Capture the cell that displays the provided text and extract its (x, y) central coordinate. 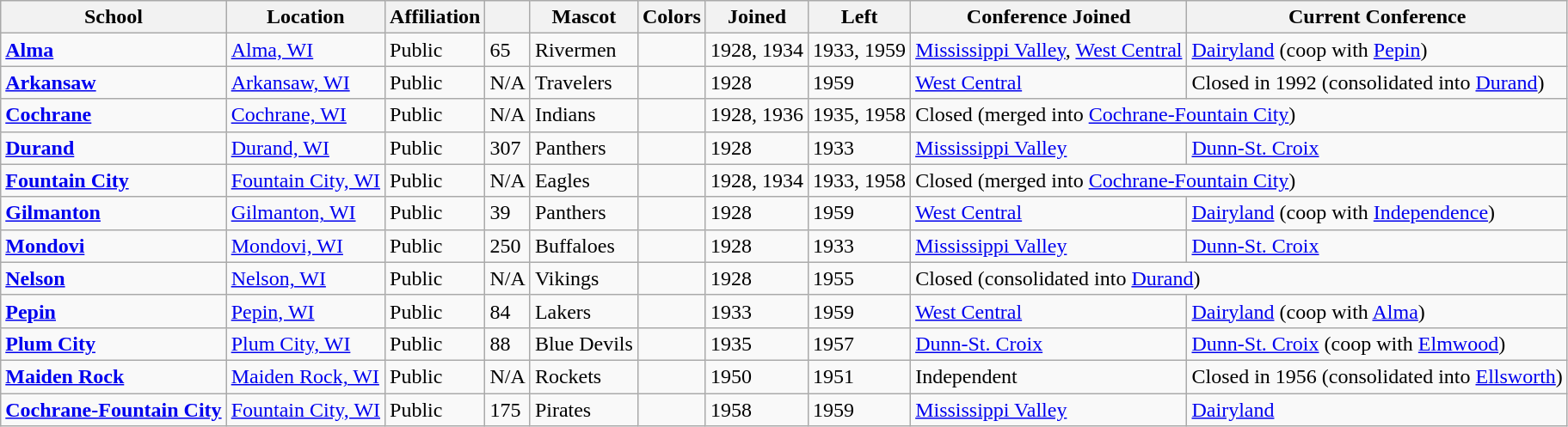
Fountain City (114, 180)
Colors (671, 17)
1933, 1959 (860, 50)
Blue Devils (583, 344)
Cochrane (114, 115)
Mississippi Valley, West Central (1049, 50)
Conference Joined (1049, 17)
Dunn-St. Croix (coop with Elmwood) (1377, 344)
Pepin, WI (305, 311)
1951 (860, 376)
Indians (583, 115)
250 (507, 246)
Location (305, 17)
Durand, WI (305, 148)
1935, 1958 (860, 115)
1935 (757, 344)
Eagles (583, 180)
Left (860, 17)
Alma, WI (305, 50)
Pirates (583, 410)
1958 (757, 410)
Closed (consolidated into Durand) (1239, 278)
Affiliation (435, 17)
1955 (860, 278)
84 (507, 311)
Gilmanton (114, 213)
Joined (757, 17)
Maiden Rock (114, 376)
Cochrane, WI (305, 115)
Gilmanton, WI (305, 213)
Pepin (114, 311)
Rivermen (583, 50)
Mondovi, WI (305, 246)
Rockets (583, 376)
Mondovi (114, 246)
88 (507, 344)
Arkansaw (114, 82)
School (114, 17)
Vikings (583, 278)
1950 (757, 376)
Plum City, WI (305, 344)
1933, 1958 (860, 180)
Closed in 1956 (consolidated into Ellsworth) (1377, 376)
65 (507, 50)
Durand (114, 148)
Buffaloes (583, 246)
Plum City (114, 344)
Travelers (583, 82)
Dairyland (coop with Independence) (1377, 213)
Independent (1049, 376)
Nelson (114, 278)
1928, 1936 (757, 115)
1957 (860, 344)
Arkansaw, WI (305, 82)
Nelson, WI (305, 278)
175 (507, 410)
Mascot (583, 17)
307 (507, 148)
Dairyland (coop with Pepin) (1377, 50)
Dairyland (coop with Alma) (1377, 311)
Dairyland (1377, 410)
Closed in 1992 (consolidated into Durand) (1377, 82)
39 (507, 213)
Current Conference (1377, 17)
Maiden Rock, WI (305, 376)
Cochrane-Fountain City (114, 410)
Alma (114, 50)
Lakers (583, 311)
